Return (X, Y) of the center of cell containing provided text 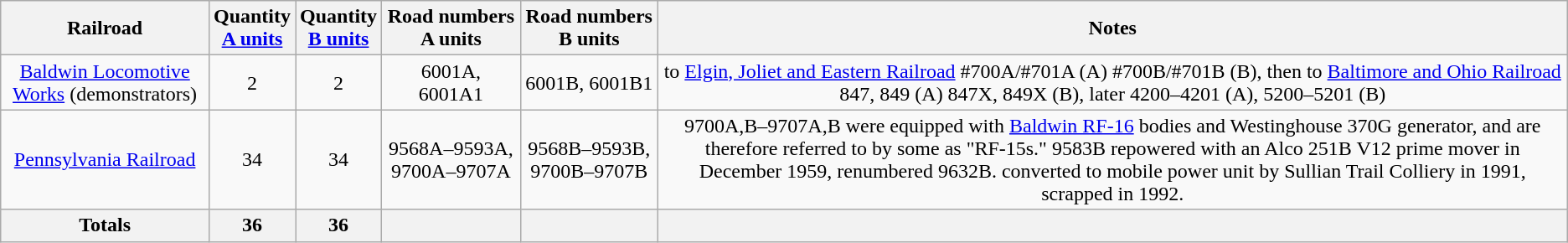
QuantityB units (338, 28)
Road numbers A units (451, 28)
6001A, 6001A1 (451, 82)
Pennsylvania Railroad (106, 159)
9568A–9593A, 9700A–9707A (451, 159)
Totals (106, 225)
Baldwin Locomotive Works (demonstrators) (106, 82)
Road numbers B units (589, 28)
Notes (1112, 28)
QuantityA units (251, 28)
Railroad (106, 28)
9568B–9593B, 9700B–9707B (589, 159)
6001B, 6001B1 (589, 82)
